Determine the (x, y) coordinate at the center of the cell enclosing the given text.  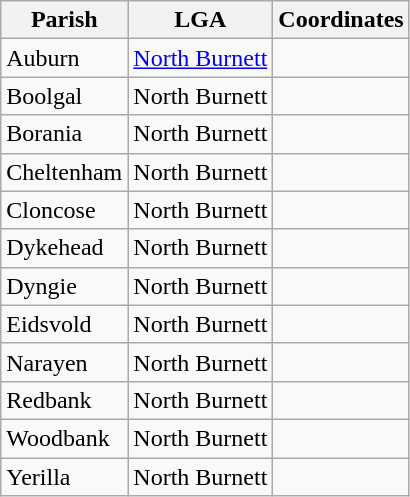
Boolgal (64, 96)
Narayen (64, 362)
Redbank (64, 400)
Woodbank (64, 438)
Auburn (64, 58)
Borania (64, 134)
Eidsvold (64, 324)
Yerilla (64, 477)
Dyngie (64, 286)
Dykehead (64, 248)
Coordinates (341, 20)
LGA (200, 20)
Cheltenham (64, 172)
Parish (64, 20)
Cloncose (64, 210)
